Scan for the cell matching the given text and deliver its (X, Y) coordinate at center. 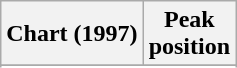
Peakposition (189, 34)
Chart (1997) (72, 34)
